From the cell containing the given text, extract its center point as (X, Y) coordinate. 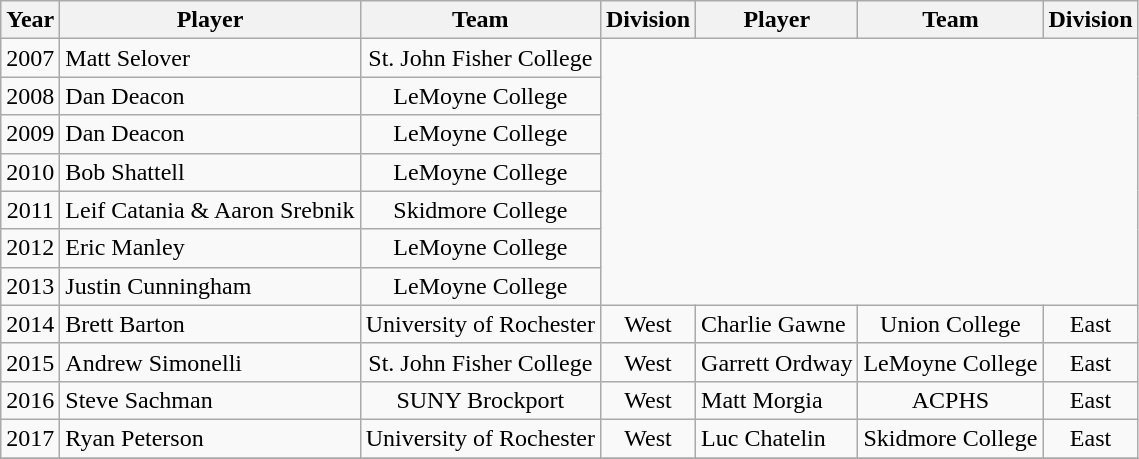
Ryan Peterson (210, 438)
2015 (30, 362)
2012 (30, 248)
2011 (30, 210)
Matt Morgia (777, 400)
Justin Cunningham (210, 286)
2009 (30, 134)
Bob Shattell (210, 172)
Eric Manley (210, 248)
Luc Chatelin (777, 438)
2008 (30, 96)
2016 (30, 400)
Garrett Ordway (777, 362)
2017 (30, 438)
2014 (30, 324)
Leif Catania & Aaron Srebnik (210, 210)
2007 (30, 58)
Brett Barton (210, 324)
SUNY Brockport (480, 400)
Steve Sachman (210, 400)
Year (30, 20)
ACPHS (950, 400)
Matt Selover (210, 58)
Charlie Gawne (777, 324)
2013 (30, 286)
2010 (30, 172)
Union College (950, 324)
Andrew Simonelli (210, 362)
